Identify which cell holds the provided text, then report its (x, y) central coordinate. 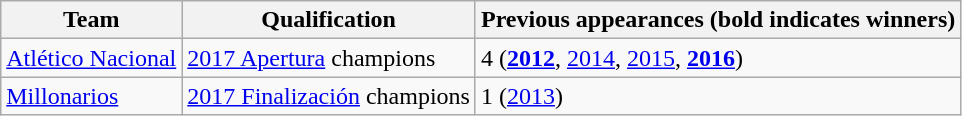
2017 Apertura champions (329, 58)
Atlético Nacional (92, 58)
4 (2012, 2014, 2015, 2016) (718, 58)
Millonarios (92, 96)
1 (2013) (718, 96)
Team (92, 20)
2017 Finalización champions (329, 96)
Previous appearances (bold indicates winners) (718, 20)
Qualification (329, 20)
